Determine the [X, Y] coordinate at the center of the cell enclosing the given text.  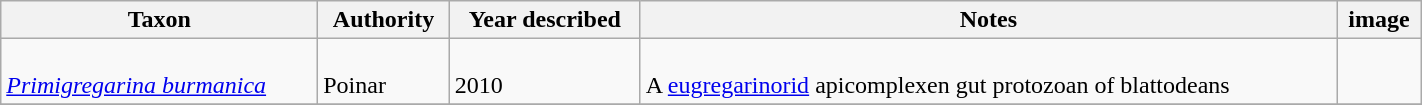
Notes [988, 20]
Poinar [384, 72]
2010 [544, 72]
image [1378, 20]
A eugregarinorid apicomplexen gut protozoan of blattodeans [988, 72]
Year described [544, 20]
Taxon [160, 20]
Authority [384, 20]
Primigregarina burmanica [160, 72]
